Return (x, y) of the center of cell containing provided text 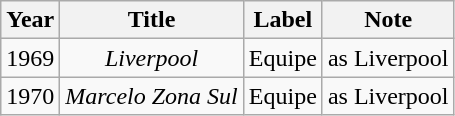
1969 (30, 58)
Note (388, 20)
1970 (30, 96)
Marcelo Zona Sul (152, 96)
Label (282, 20)
Liverpool (152, 58)
Title (152, 20)
Year (30, 20)
